Search for the cell housing the specified text and yield its [x, y] center coordinate. 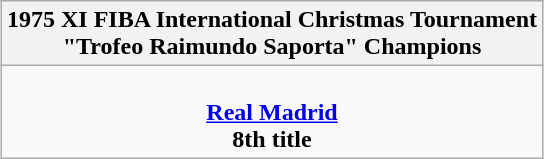
1975 XI FIBA International Christmas Tournament"Trofeo Raimundo Saporta" Champions [272, 34]
Real Madrid8th title [272, 112]
